Output the (X, Y) coordinate of the center of the cell containing the given text.  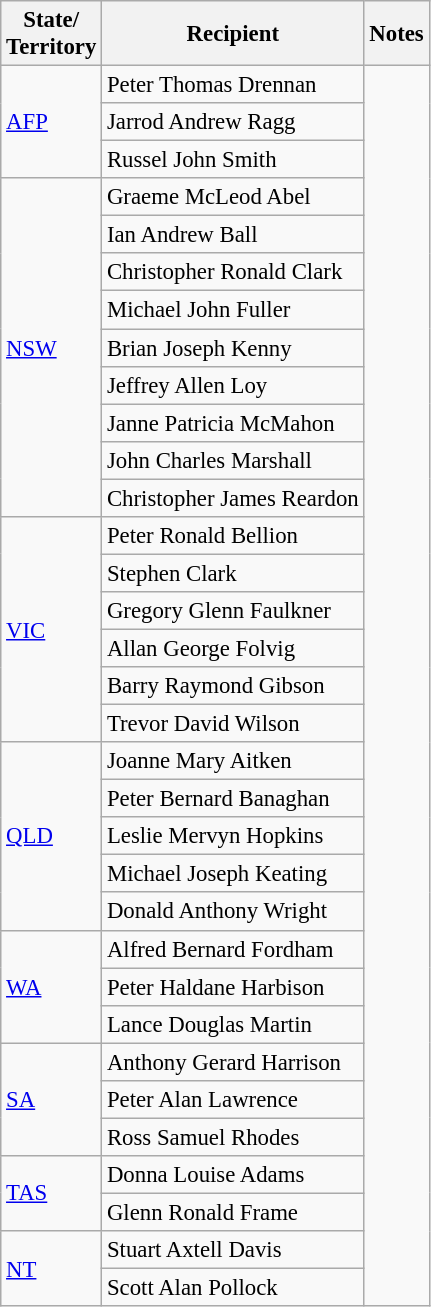
Barry Raymond Gibson (233, 686)
Notes (396, 34)
Allan George Folvig (233, 648)
Donald Anthony Wright (233, 912)
Recipient (233, 34)
Stuart Axtell Davis (233, 1250)
Peter Bernard Banaghan (233, 799)
Peter Haldane Harbison (233, 987)
TAS (52, 1194)
Christopher James Reardon (233, 498)
Stephen Clark (233, 573)
Trevor David Wilson (233, 724)
Peter Alan Lawrence (233, 1100)
Jarrod Andrew Ragg (233, 122)
Anthony Gerard Harrison (233, 1062)
Jeffrey Allen Loy (233, 385)
SA (52, 1100)
Christopher Ronald Clark (233, 273)
Peter Ronald Bellion (233, 536)
Donna Louise Adams (233, 1175)
NSW (52, 347)
Scott Alan Pollock (233, 1288)
Brian Joseph Kenny (233, 348)
Michael Joseph Keating (233, 874)
Joanne Mary Aitken (233, 761)
John Charles Marshall (233, 460)
Lance Douglas Martin (233, 1024)
Janne Patricia McMahon (233, 423)
Russel John Smith (233, 160)
Leslie Mervyn Hopkins (233, 836)
QLD (52, 836)
Alfred Bernard Fordham (233, 949)
Graeme McLeod Abel (233, 197)
WA (52, 986)
State/Territory (52, 34)
AFP (52, 122)
VIC (52, 630)
Peter Thomas Drennan (233, 85)
Gregory Glenn Faulkner (233, 611)
Ross Samuel Rhodes (233, 1137)
Ian Andrew Ball (233, 235)
Michael John Fuller (233, 310)
NT (52, 1268)
Glenn Ronald Frame (233, 1212)
